Search for the cell housing the specified text and yield its [x, y] center coordinate. 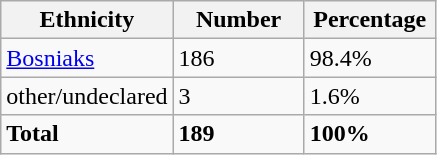
Bosniaks [87, 58]
Number [238, 20]
1.6% [370, 96]
Ethnicity [87, 20]
189 [238, 134]
3 [238, 96]
other/undeclared [87, 96]
100% [370, 134]
Percentage [370, 20]
Total [87, 134]
98.4% [370, 58]
186 [238, 58]
